Capture the cell that displays the provided text and extract its (X, Y) central coordinate. 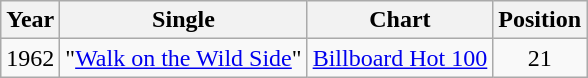
21 (540, 58)
Single (184, 20)
Position (540, 20)
Year (30, 20)
Billboard Hot 100 (400, 58)
"Walk on the Wild Side" (184, 58)
1962 (30, 58)
Chart (400, 20)
